Output the (x, y) coordinate of the center of the cell containing the given text.  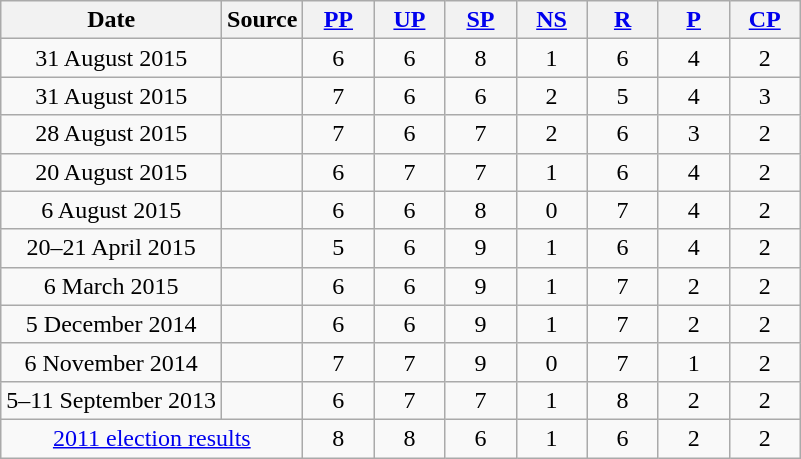
20–21 April 2015 (112, 248)
5 December 2014 (112, 324)
PP (338, 20)
NS (552, 20)
UP (410, 20)
20 August 2015 (112, 172)
6 November 2014 (112, 362)
Date (112, 20)
Source (262, 20)
6 March 2015 (112, 286)
P (694, 20)
SP (480, 20)
2011 election results (152, 438)
CP (764, 20)
R (622, 20)
6 August 2015 (112, 210)
5–11 September 2013 (112, 400)
28 August 2015 (112, 134)
